Extract the (X, Y) coordinate from the center of the cell holding the provided text.  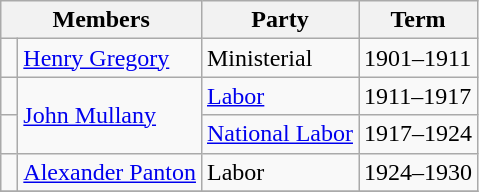
John Mullany (110, 115)
National Labor (280, 134)
Ministerial (280, 58)
Term (418, 20)
Party (280, 20)
Alexander Panton (110, 172)
Henry Gregory (110, 58)
1917–1924 (418, 134)
Members (102, 20)
1924–1930 (418, 172)
1901–1911 (418, 58)
1911–1917 (418, 96)
